Pinpoint the cell where the given text exists, returning its (x, y) midpoint coordinate. 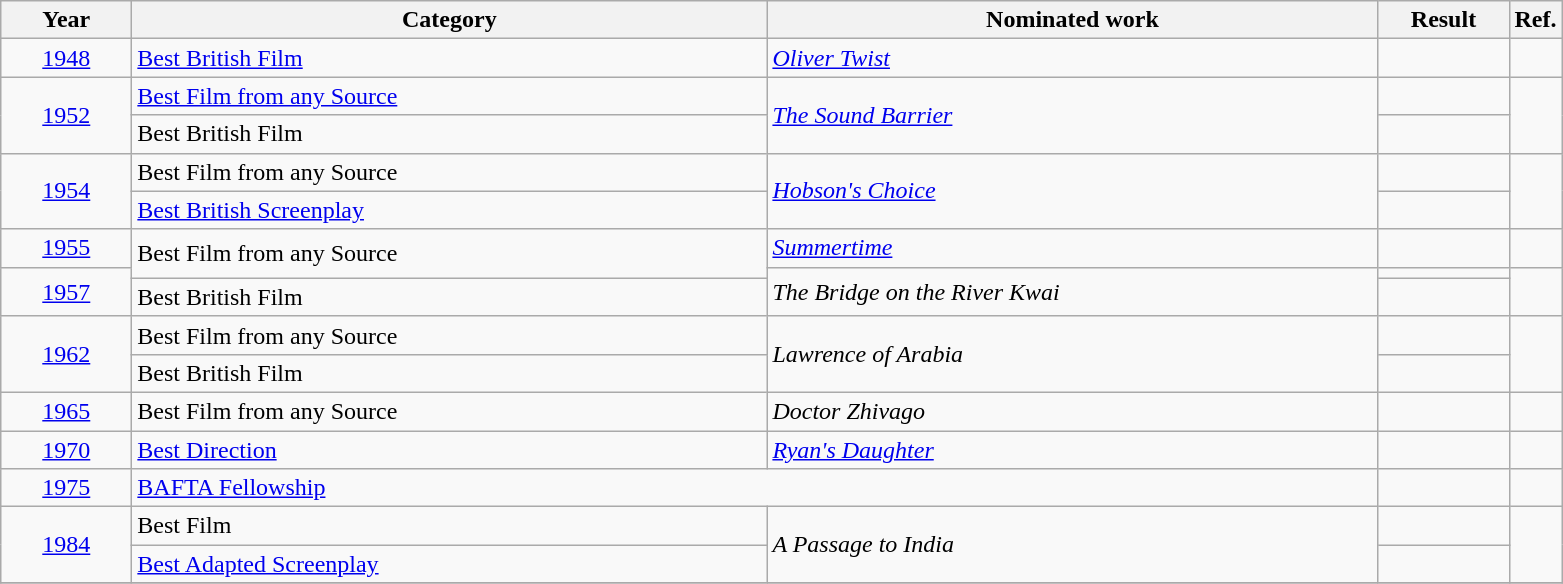
1952 (66, 115)
Result (1444, 20)
Ref. (1536, 20)
1965 (66, 411)
1975 (66, 488)
Oliver Twist (1072, 58)
1984 (66, 545)
Best Adapted Screenplay (450, 564)
The Sound Barrier (1072, 115)
A Passage to India (1072, 545)
Category (450, 20)
Lawrence of Arabia (1072, 354)
Hobson's Choice (1072, 191)
1954 (66, 191)
1948 (66, 58)
Best Direction (450, 449)
Summertime (1072, 248)
BAFTA Fellowship (755, 488)
1955 (66, 248)
Best British Screenplay (450, 210)
1962 (66, 354)
Year (66, 20)
The Bridge on the River Kwai (1072, 292)
1957 (66, 292)
Ryan's Daughter (1072, 449)
Doctor Zhivago (1072, 411)
Best Film (450, 526)
Nominated work (1072, 20)
1970 (66, 449)
